For the text-containing cell, return its midpoint in [X, Y] coordinate format. 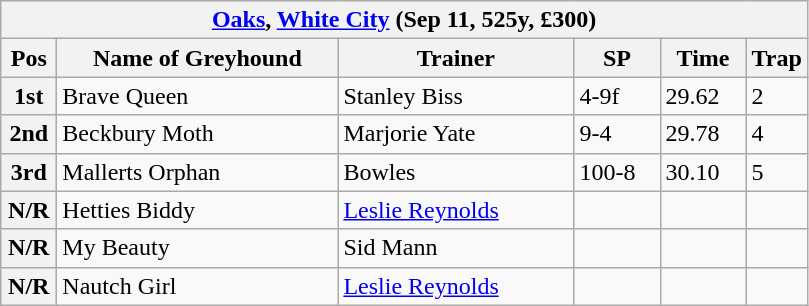
Brave Queen [198, 96]
Beckbury Moth [198, 134]
1st [29, 96]
Stanley Biss [456, 96]
Hetties Biddy [198, 210]
Pos [29, 58]
Name of Greyhound [198, 58]
Nautch Girl [198, 286]
5 [776, 172]
29.62 [703, 96]
100-8 [617, 172]
SP [617, 58]
2 [776, 96]
2nd [29, 134]
Sid Mann [456, 248]
30.10 [703, 172]
My Beauty [198, 248]
9-4 [617, 134]
4-9f [617, 96]
Mallerts Orphan [198, 172]
Trap [776, 58]
Marjorie Yate [456, 134]
3rd [29, 172]
4 [776, 134]
Oaks, White City (Sep 11, 525y, £300) [404, 20]
Time [703, 58]
Trainer [456, 58]
29.78 [703, 134]
Bowles [456, 172]
